Scan for the cell matching the given text and deliver its [x, y] coordinate at center. 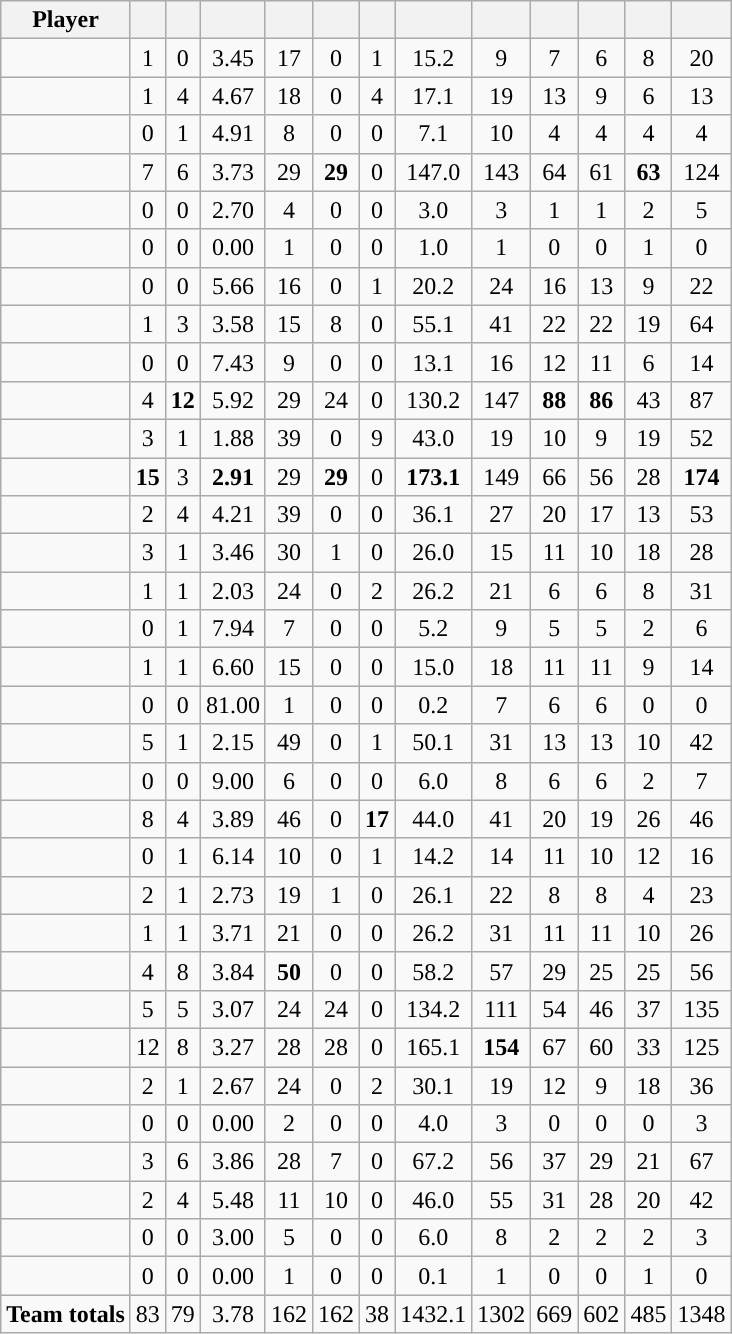
3.00 [232, 1238]
60 [602, 1047]
63 [648, 172]
7.1 [434, 134]
111 [502, 1009]
1432.1 [434, 1314]
3.07 [232, 1009]
165.1 [434, 1047]
83 [148, 1314]
134.2 [434, 1009]
2.73 [232, 895]
602 [602, 1314]
Player [66, 20]
5.92 [232, 400]
4.91 [232, 134]
3.58 [232, 324]
50.1 [434, 743]
26.0 [434, 553]
7.94 [232, 629]
3.27 [232, 1047]
0.1 [434, 1276]
1348 [702, 1314]
14.2 [434, 857]
58.2 [434, 971]
36.1 [434, 515]
3.86 [232, 1162]
67.2 [434, 1162]
3.45 [232, 58]
130.2 [434, 400]
2.03 [232, 591]
5.2 [434, 629]
81.00 [232, 705]
2.70 [232, 210]
54 [554, 1009]
79 [182, 1314]
1302 [502, 1314]
135 [702, 1009]
5.48 [232, 1200]
149 [502, 477]
3.84 [232, 971]
49 [288, 743]
1.88 [232, 438]
173.1 [434, 477]
Team totals [66, 1314]
147.0 [434, 172]
154 [502, 1047]
61 [602, 172]
6.14 [232, 857]
57 [502, 971]
55.1 [434, 324]
66 [554, 477]
0.2 [434, 705]
17.1 [434, 96]
26.1 [434, 895]
38 [378, 1314]
44.0 [434, 819]
36 [702, 1085]
147 [502, 400]
55 [502, 1200]
3.73 [232, 172]
23 [702, 895]
13.1 [434, 362]
88 [554, 400]
9.00 [232, 781]
20.2 [434, 286]
143 [502, 172]
53 [702, 515]
3.89 [232, 819]
6.60 [232, 667]
2.15 [232, 743]
87 [702, 400]
4.67 [232, 96]
43.0 [434, 438]
3.0 [434, 210]
125 [702, 1047]
7.43 [232, 362]
30 [288, 553]
50 [288, 971]
46.0 [434, 1200]
2.91 [232, 477]
485 [648, 1314]
43 [648, 400]
124 [702, 172]
27 [502, 515]
15.2 [434, 58]
174 [702, 477]
52 [702, 438]
4.0 [434, 1124]
33 [648, 1047]
3.46 [232, 553]
669 [554, 1314]
3.78 [232, 1314]
4.21 [232, 515]
5.66 [232, 286]
30.1 [434, 1085]
1.0 [434, 248]
3.71 [232, 933]
15.0 [434, 667]
86 [602, 400]
2.67 [232, 1085]
